Search for the cell housing the specified text and yield its (X, Y) center coordinate. 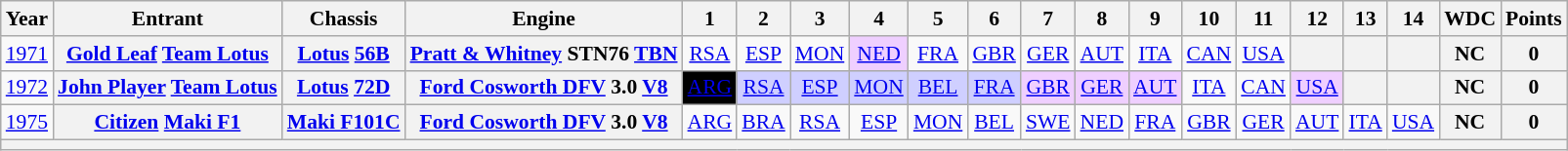
Year (27, 19)
Entrant (168, 19)
4 (879, 19)
10 (1209, 19)
BRA (764, 123)
WDC (1469, 19)
1972 (27, 88)
7 (1048, 19)
12 (1317, 19)
Gold Leaf Team Lotus (168, 54)
Citizen Maki F1 (168, 123)
John Player Team Lotus (168, 88)
11 (1263, 19)
8 (1102, 19)
14 (1413, 19)
3 (821, 19)
2 (764, 19)
1975 (27, 123)
Pratt & Whitney STN76 TBN (544, 54)
Points (1534, 19)
13 (1365, 19)
6 (995, 19)
Chassis (344, 19)
9 (1155, 19)
Lotus 56B (344, 54)
SWE (1048, 123)
Engine (544, 19)
Lotus 72D (344, 88)
Maki F101C (344, 123)
1 (710, 19)
1971 (27, 54)
5 (938, 19)
